Find where the given text appears and provide that cell's center as (X, Y) coordinate. 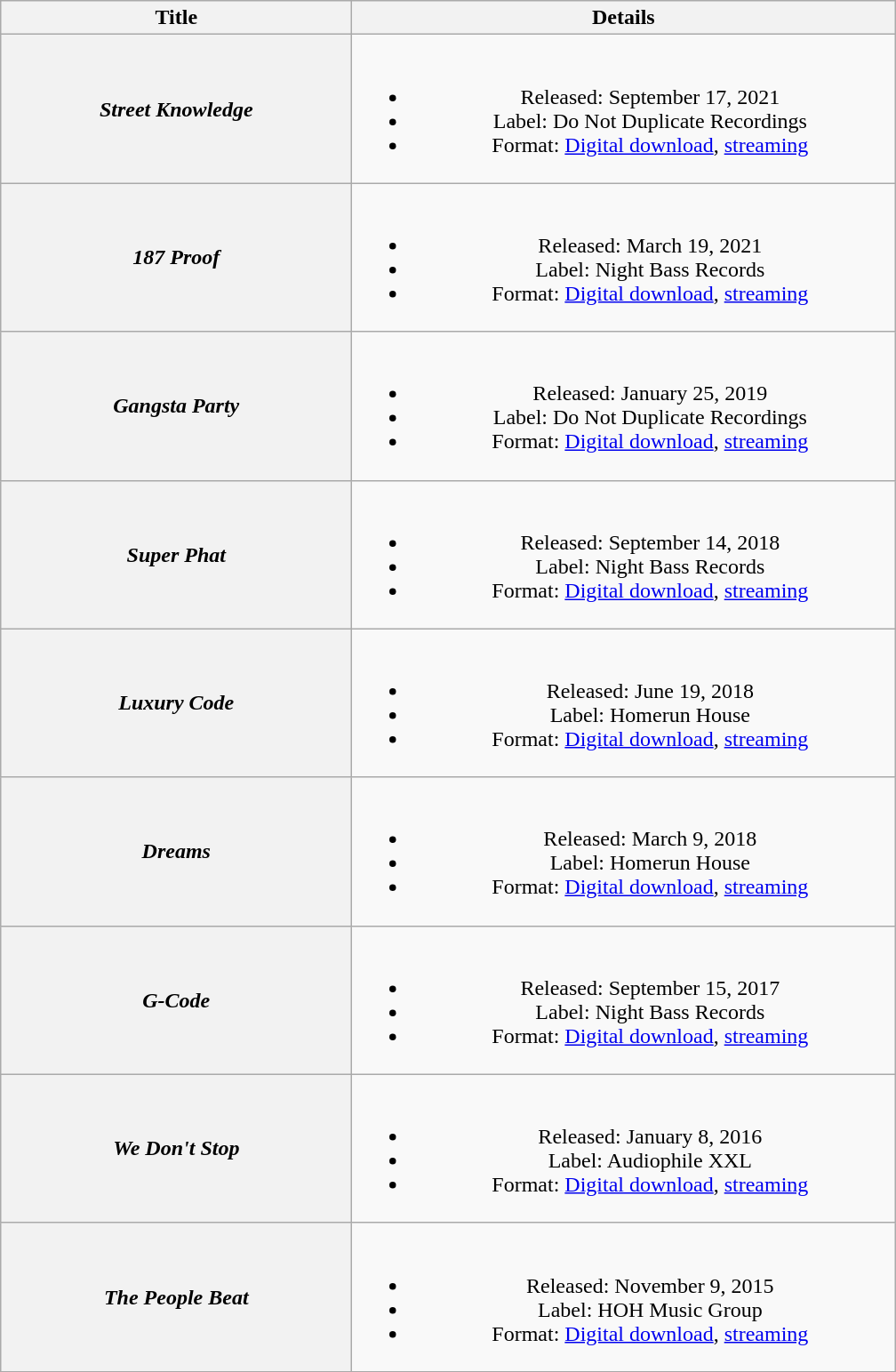
Dreams (176, 852)
Released: September 17, 2021Label: Do Not Duplicate RecordingsFormat: Digital download, streaming (624, 108)
Released: March 9, 2018Label: Homerun HouseFormat: Digital download, streaming (624, 852)
Super Phat (176, 555)
Released: January 8, 2016Label: Audiophile XXLFormat: Digital download, streaming (624, 1149)
The People Beat (176, 1296)
Gangsta Party (176, 405)
Released: September 14, 2018Label: Night Bass RecordsFormat: Digital download, streaming (624, 555)
187 Proof (176, 258)
We Don't Stop (176, 1149)
Street Knowledge (176, 108)
Luxury Code (176, 702)
Released: September 15, 2017Label: Night Bass RecordsFormat: Digital download, streaming (624, 999)
Released: November 9, 2015Label: HOH Music GroupFormat: Digital download, streaming (624, 1296)
G-Code (176, 999)
Released: June 19, 2018Label: Homerun HouseFormat: Digital download, streaming (624, 702)
Details (624, 18)
Released: March 19, 2021Label: Night Bass RecordsFormat: Digital download, streaming (624, 258)
Title (176, 18)
Released: January 25, 2019Label: Do Not Duplicate RecordingsFormat: Digital download, streaming (624, 405)
